Capture the cell that displays the provided text and extract its (x, y) central coordinate. 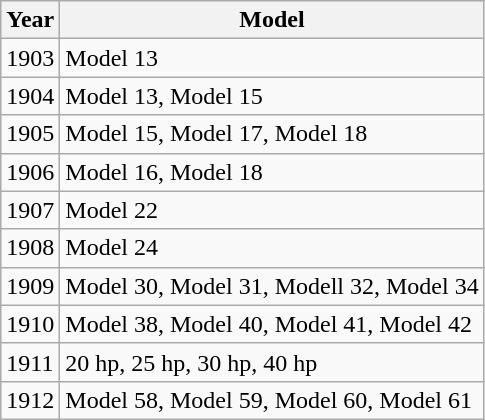
Year (30, 20)
1912 (30, 400)
Model 58, Model 59, Model 60, Model 61 (272, 400)
1911 (30, 362)
Model 16, Model 18 (272, 172)
1906 (30, 172)
Model 13 (272, 58)
1904 (30, 96)
Model 38, Model 40, Model 41, Model 42 (272, 324)
1907 (30, 210)
Model (272, 20)
Model 24 (272, 248)
Model 15, Model 17, Model 18 (272, 134)
1908 (30, 248)
Model 13, Model 15 (272, 96)
Model 30, Model 31, Modell 32, Model 34 (272, 286)
1909 (30, 286)
1905 (30, 134)
1910 (30, 324)
1903 (30, 58)
20 hp, 25 hp, 30 hp, 40 hp (272, 362)
Model 22 (272, 210)
